Detect which cell encompasses the target text, then output its [X, Y] center coordinate. 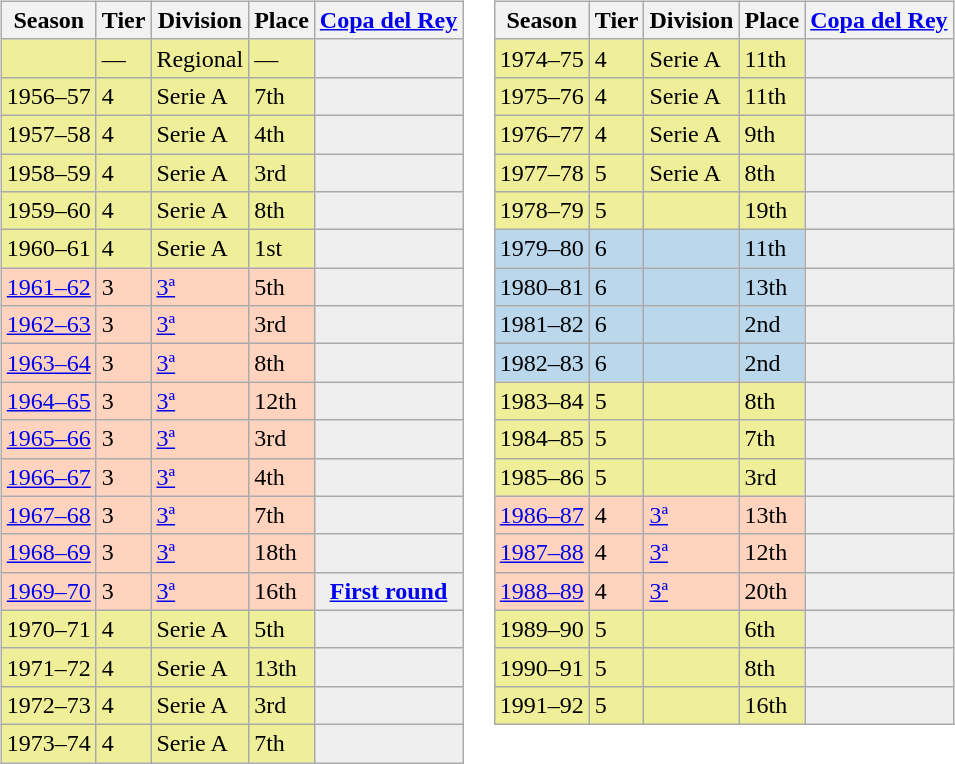
1970–71 [48, 629]
1980–81 [542, 287]
1982–83 [542, 363]
1973–74 [48, 743]
1972–73 [48, 705]
1956–57 [48, 96]
1966–67 [48, 477]
1969–70 [48, 591]
1984–85 [542, 439]
1976–77 [542, 134]
1964–65 [48, 401]
1988–89 [542, 591]
First round [388, 591]
1985–86 [542, 477]
1977–78 [542, 173]
1990–91 [542, 667]
19th [772, 211]
1957–58 [48, 134]
1978–79 [542, 211]
1989–90 [542, 629]
1959–60 [48, 211]
1986–87 [542, 515]
1975–76 [542, 96]
1987–88 [542, 553]
1958–59 [48, 173]
1971–72 [48, 667]
1979–80 [542, 249]
1965–66 [48, 439]
1981–82 [542, 325]
1963–64 [48, 363]
1st [282, 249]
18th [282, 553]
6th [772, 629]
1962–63 [48, 325]
1967–68 [48, 515]
1983–84 [542, 401]
1974–75 [542, 58]
1968–69 [48, 553]
1960–61 [48, 249]
1961–62 [48, 287]
Regional [200, 58]
20th [772, 591]
1991–92 [542, 705]
9th [772, 134]
